Detect which cell encompasses the target text, then output its (X, Y) center coordinate. 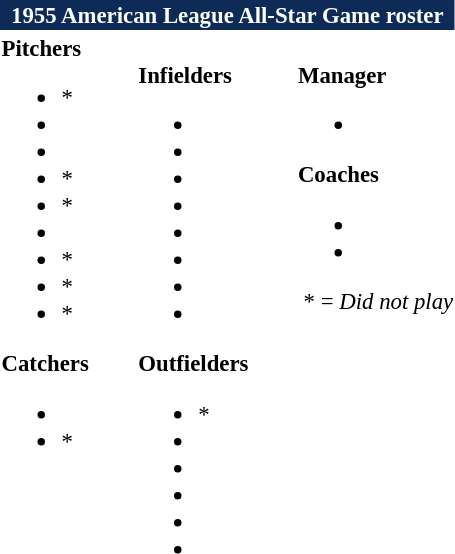
1955 American League All-Star Game roster (228, 15)
